Extract the (x, y) coordinate from the center of the cell holding the provided text.  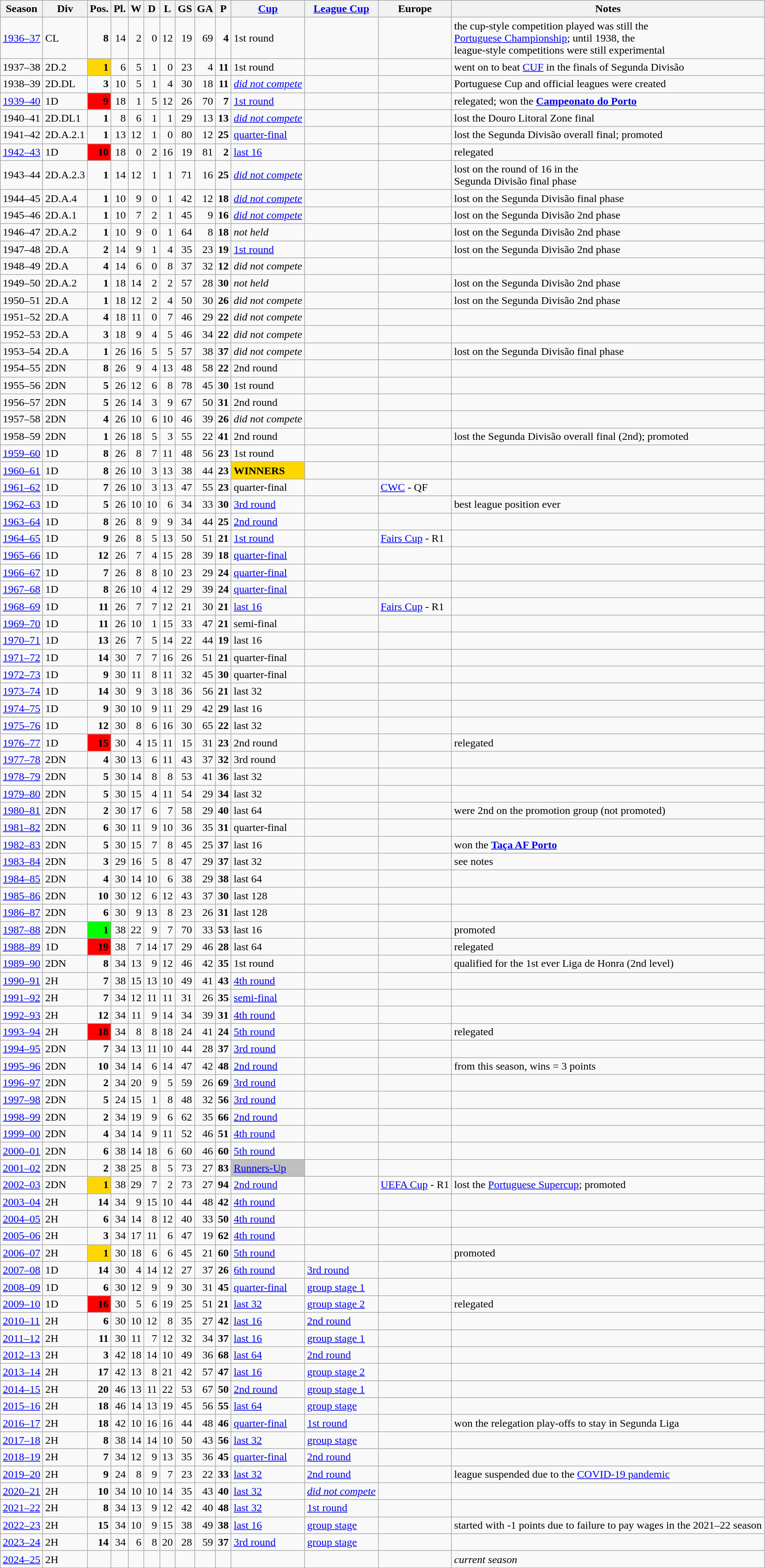
1986–87 (21, 913)
52 (185, 1134)
1967–68 (21, 590)
1974–75 (21, 708)
2024–25 (21, 1559)
D (152, 9)
1945–46 (21, 215)
1972–73 (21, 674)
qualified for the 1st ever Liga de Honra (2nd level) (608, 964)
Season (21, 9)
1956–57 (21, 402)
1957–58 (21, 419)
2D.A.2.3 (65, 175)
1995–96 (21, 1066)
1969–70 (21, 624)
lost the Segunda Divisão overall final; promoted (608, 135)
P (223, 9)
Pos. (99, 9)
2006–07 (21, 1253)
were 2nd on the promotion group (not promoted) (608, 811)
started with -1 points due to failure to pay wages in the 2021–22 season (608, 1525)
1952–53 (21, 334)
2003–04 (21, 1202)
1976–77 (21, 742)
2001–02 (21, 1168)
2022–23 (21, 1525)
80 (185, 135)
1982–83 (21, 845)
1978–79 (21, 776)
2023–24 (21, 1542)
1993–94 (21, 1032)
1964–65 (21, 539)
WINNERS (268, 470)
relegated; won the Campeonato do Porto (608, 101)
1959–60 (21, 453)
2010–11 (21, 1321)
1971–72 (21, 658)
CL (65, 38)
2020–21 (21, 1491)
see notes (608, 862)
from this season, wins = 3 points (608, 1066)
1988–89 (21, 947)
Notes (608, 9)
2019–20 (21, 1474)
1990–91 (21, 981)
1948–49 (21, 266)
1983–84 (21, 862)
current season (608, 1559)
league suspended due to the COVID-19 pandemic (608, 1474)
Pl. (120, 9)
1940–41 (21, 118)
2014–15 (21, 1389)
the cup-style competition played was still thePortuguese Championship; until 1938, theleague-style competitions were still experimental (608, 38)
lost the Portuguese Supercup; promoted (608, 1185)
94 (223, 1185)
1947–48 (21, 249)
78 (185, 385)
1958–59 (21, 436)
2D.A.1 (65, 215)
1961–62 (21, 487)
Div (65, 9)
Portuguese Cup and official leagues were created (608, 84)
1946–47 (21, 232)
2018–19 (21, 1457)
2013–14 (21, 1372)
1953–54 (21, 351)
1950–51 (21, 300)
1977–78 (21, 759)
lost the Segunda Divisão overall final (2nd); promoted (608, 436)
2004–05 (21, 1219)
2D.2 (65, 67)
1966–67 (21, 573)
2002–03 (21, 1185)
W (136, 9)
1936–37 (21, 38)
2017–18 (21, 1440)
1994–95 (21, 1049)
2D.DL (65, 84)
68 (223, 1355)
2021–22 (21, 1508)
Cup (268, 9)
2000–01 (21, 1151)
2D.DL1 (65, 118)
2012–13 (21, 1355)
1965–66 (21, 556)
1997–98 (21, 1100)
UEFA Cup - R1 (415, 1185)
GS (185, 9)
2007–08 (21, 1270)
Runners-Up (268, 1168)
GA (205, 9)
64 (185, 232)
1944–45 (21, 198)
65 (205, 725)
1943–44 (21, 175)
1973–74 (21, 691)
won the Taça AF Porto (608, 845)
1998–99 (21, 1117)
1987–88 (21, 930)
Europe (415, 9)
81 (205, 152)
League Cup (341, 9)
66 (223, 1117)
2005–06 (21, 1236)
1938–39 (21, 84)
best league position ever (608, 504)
1999–00 (21, 1134)
2015–16 (21, 1406)
1949–50 (21, 283)
1989–90 (21, 964)
1996–97 (21, 1083)
1942–43 (21, 152)
1970–71 (21, 641)
1975–76 (21, 725)
lost the Douro Litoral Zone final (608, 118)
6th round (268, 1270)
1979–80 (21, 793)
won the relegation play-offs to stay in Segunda Liga (608, 1423)
1992–93 (21, 1015)
2016–17 (21, 1423)
2D.A.2.1 (65, 135)
1954–55 (21, 368)
1962–63 (21, 504)
1951–52 (21, 317)
CWC - QF (415, 487)
went on to beat CUF in the finals of Segunda Divisão (608, 67)
1991–92 (21, 998)
1955–56 (21, 385)
1984–85 (21, 879)
1968–69 (21, 607)
83 (223, 1168)
1985–86 (21, 896)
2008–09 (21, 1287)
1937–38 (21, 67)
1980–81 (21, 811)
1941–42 (21, 135)
54 (185, 793)
lost on the round of 16 in theSegunda Divisão final phase (608, 175)
2D.A.4 (65, 198)
1960–61 (21, 470)
2009–10 (21, 1304)
L (167, 9)
1981–82 (21, 828)
1939–40 (21, 101)
2011–12 (21, 1338)
1963–64 (21, 522)
71 (185, 175)
